Return the [x, y] coordinate for the center point of the cell that contains the specified text.  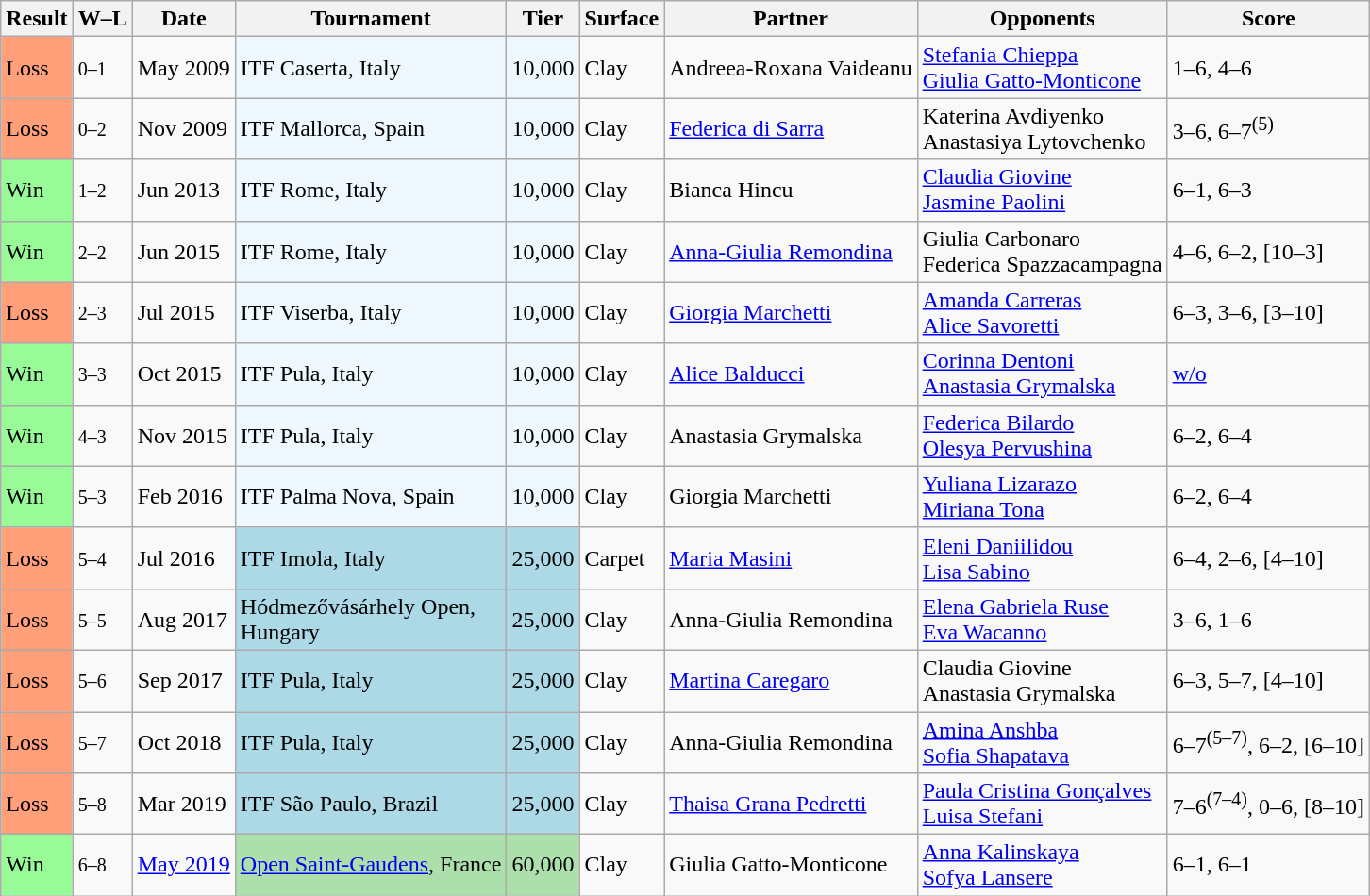
6–1, 6–3 [1268, 191]
Jun 2015 [183, 251]
Result [37, 19]
Aug 2017 [183, 619]
0–2 [102, 128]
Giulia Carbonaro Federica Spazzacampagna [1042, 251]
Feb 2016 [183, 496]
ITF Viserba, Italy [371, 313]
Claudia Giovine Anastasia Grymalska [1042, 681]
Yuliana Lizarazo Miriana Tona [1042, 496]
Hódmezővásárhely Open, Hungary [371, 619]
ITF Imola, Italy [371, 558]
Amina Anshba Sofia Shapatava [1042, 741]
Surface [622, 19]
Thaisa Grana Pedretti [791, 804]
7–6(7–4), 0–6, [8–10] [1268, 804]
Anna Kalinskaya Sofya Lansere [1042, 866]
May 2009 [183, 68]
6–8 [102, 866]
Federica di Sarra [791, 128]
Oct 2018 [183, 741]
3–6, 6–7(5) [1268, 128]
2–3 [102, 313]
Partner [791, 19]
3–6, 1–6 [1268, 619]
Corinna Dentoni Anastasia Grymalska [1042, 373]
May 2019 [183, 866]
Martina Caregaro [791, 681]
Bianca Hincu [791, 191]
W–L [102, 19]
Date [183, 19]
ITF Mallorca, Spain [371, 128]
5–4 [102, 558]
Jul 2016 [183, 558]
Score [1268, 19]
2–2 [102, 251]
Mar 2019 [183, 804]
Oct 2015 [183, 373]
w/o [1268, 373]
Alice Balducci [791, 373]
Open Saint-Gaudens, France [371, 866]
5–6 [102, 681]
Stefania Chieppa Giulia Gatto-Monticone [1042, 68]
3–3 [102, 373]
Tournament [371, 19]
Tier [543, 19]
60,000 [543, 866]
6–1, 6–1 [1268, 866]
5–3 [102, 496]
ITF Palma Nova, Spain [371, 496]
0–1 [102, 68]
Katerina Avdiyenko Anastasiya Lytovchenko [1042, 128]
Amanda Carreras Alice Savoretti [1042, 313]
Eleni Daniilidou Lisa Sabino [1042, 558]
4–6, 6–2, [10–3] [1268, 251]
Federica Bilardo Olesya Pervushina [1042, 436]
1–2 [102, 191]
Paula Cristina Gonçalves Luisa Stefani [1042, 804]
Opponents [1042, 19]
Elena Gabriela Ruse Eva Wacanno [1042, 619]
5–8 [102, 804]
5–7 [102, 741]
Anastasia Grymalska [791, 436]
Claudia Giovine Jasmine Paolini [1042, 191]
Giulia Gatto-Monticone [791, 866]
ITF São Paulo, Brazil [371, 804]
Maria Masini [791, 558]
Andreea-Roxana Vaideanu [791, 68]
Nov 2015 [183, 436]
Carpet [622, 558]
6–3, 5–7, [4–10] [1268, 681]
1–6, 4–6 [1268, 68]
6–3, 3–6, [3–10] [1268, 313]
Jun 2013 [183, 191]
Nov 2009 [183, 128]
6–7(5–7), 6–2, [6–10] [1268, 741]
5–5 [102, 619]
Jul 2015 [183, 313]
4–3 [102, 436]
ITF Caserta, Italy [371, 68]
Sep 2017 [183, 681]
6–4, 2–6, [4–10] [1268, 558]
